Provide the (x, y) coordinate of the cell's center where the given text is located.  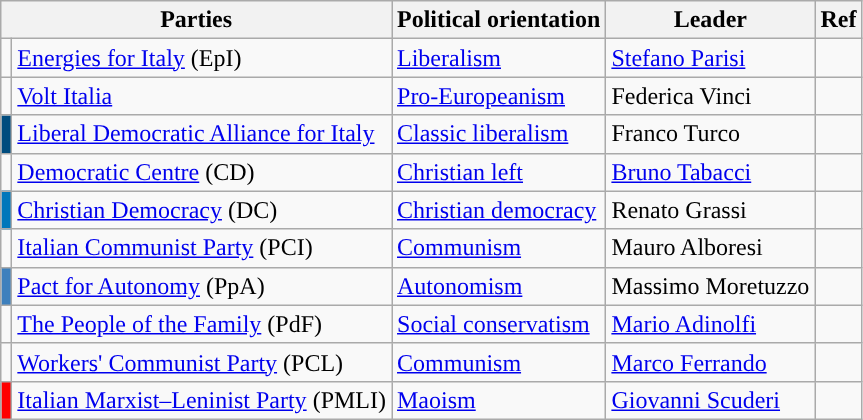
Autonomism (499, 286)
Marco Ferrando (710, 362)
Christian left (499, 172)
Workers' Communist Party (PCL) (202, 362)
Democratic Centre (CD) (202, 172)
Ref (838, 20)
Italian Communist Party (PCI) (202, 248)
Liberal Democratic Alliance for Italy (202, 134)
Federica Vinci (710, 96)
Leader (710, 20)
Classic liberalism (499, 134)
Pro-Europeanism (499, 96)
Social conservatism (499, 324)
The People of the Family (PdF) (202, 324)
Italian Marxist–Leninist Party (PMLI) (202, 400)
Maoism (499, 400)
Renato Grassi (710, 210)
Christian democracy (499, 210)
Franco Turco (710, 134)
Energies for Italy (EpI) (202, 58)
Massimo Moretuzzo (710, 286)
Political orientation (499, 20)
Mario Adinolfi (710, 324)
Parties (196, 20)
Liberalism (499, 58)
Mauro Alboresi (710, 248)
Bruno Tabacci (710, 172)
Volt Italia (202, 96)
Giovanni Scuderi (710, 400)
Stefano Parisi (710, 58)
Christian Democracy (DC) (202, 210)
Pact for Autonomy (PpA) (202, 286)
